Detect which cell encompasses the target text, then output its [x, y] center coordinate. 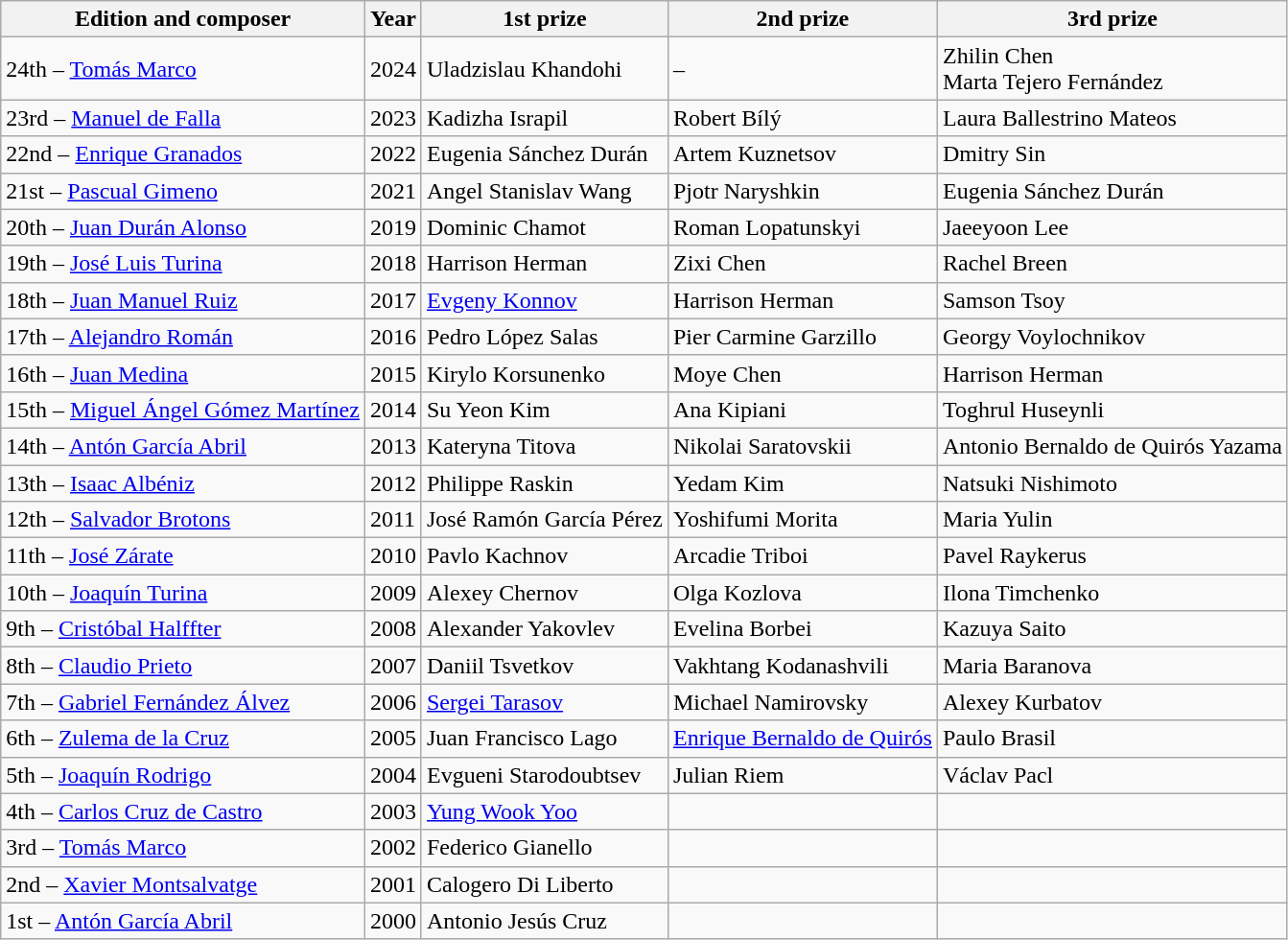
Arcadie Triboi [802, 556]
Calogero Di Liberto [545, 884]
Juan Francisco Lago [545, 739]
Evgueni Starodoubtsev [545, 775]
2018 [393, 264]
Enrique Bernaldo de Quirós [802, 739]
Evelina Borbei [802, 629]
1st prize [545, 19]
Kazuya Saito [1112, 629]
2023 [393, 118]
Robert Bílý [802, 118]
Pavel Raykerus [1112, 556]
– [802, 69]
2008 [393, 629]
12th – Salvador Brotons [183, 520]
Pavlo Kachnov [545, 556]
Rachel Breen [1112, 264]
2009 [393, 593]
Ana Kipiani [802, 410]
Michael Namirovsky [802, 702]
18th – Juan Manuel Ruiz [183, 300]
Natsuki Nishimoto [1112, 482]
2nd prize [802, 19]
15th – Miguel Ángel Gómez Martínez [183, 410]
Pier Carmine Garzillo [802, 337]
2024 [393, 69]
Zhilin Chen Marta Tejero Fernández [1112, 69]
23rd – Manuel de Falla [183, 118]
2022 [393, 154]
Ilona Timchenko [1112, 593]
Alexey Chernov [545, 593]
Evgeny Konnov [545, 300]
Yoshifumi Morita [802, 520]
2016 [393, 337]
10th – Joaquín Turina [183, 593]
2004 [393, 775]
Jaeeyoon Lee [1112, 227]
2002 [393, 848]
2014 [393, 410]
Georgy Voylochnikov [1112, 337]
3rd – Tomás Marco [183, 848]
Angel Stanislav Wang [545, 191]
17th – Alejandro Román [183, 337]
Roman Lopatunskyi [802, 227]
21st – Pascual Gimeno [183, 191]
Laura Ballestrino Mateos [1112, 118]
Václav Pacl [1112, 775]
Philippe Raskin [545, 482]
Dmitry Sin [1112, 154]
Moye Chen [802, 373]
6th – Zulema de la Cruz [183, 739]
Edition and composer [183, 19]
1st – Antón García Abril [183, 921]
2005 [393, 739]
Kadizha Israpil [545, 118]
2001 [393, 884]
22nd – Enrique Granados [183, 154]
14th – Antón García Abril [183, 446]
Kirylo Korsunenko [545, 373]
11th – José Zárate [183, 556]
Paulo Brasil [1112, 739]
Year [393, 19]
19th – José Luis Turina [183, 264]
2021 [393, 191]
4th – Carlos Cruz de Castro [183, 811]
Federico Gianello [545, 848]
José Ramón García Pérez [545, 520]
Antonio Bernaldo de Quirós Yazama [1112, 446]
Antonio Jesús Cruz [545, 921]
9th – Cristóbal Halffter [183, 629]
Yung Wook Yoo [545, 811]
2010 [393, 556]
5th – Joaquín Rodrigo [183, 775]
Maria Yulin [1112, 520]
2013 [393, 446]
Zixi Chen [802, 264]
2006 [393, 702]
Daniil Tsvetkov [545, 666]
Nikolai Saratovskii [802, 446]
Vakhtang Kodanashvili [802, 666]
2000 [393, 921]
Pjotr Naryshkin [802, 191]
Alexey Kurbatov [1112, 702]
Julian Riem [802, 775]
Kateryna Titova [545, 446]
Yedam Kim [802, 482]
2003 [393, 811]
Samson Tsoy [1112, 300]
2012 [393, 482]
8th – Claudio Prieto [183, 666]
16th – Juan Medina [183, 373]
Toghrul Huseynli [1112, 410]
Su Yeon Kim [545, 410]
2007 [393, 666]
2nd – Xavier Montsalvatge [183, 884]
2011 [393, 520]
3rd prize [1112, 19]
20th – Juan Durán Alonso [183, 227]
2017 [393, 300]
Alexander Yakovlev [545, 629]
24th – Tomás Marco [183, 69]
Artem Kuznetsov [802, 154]
Uladzislau Khandohi [545, 69]
2015 [393, 373]
13th – Isaac Albéniz [183, 482]
Sergei Tarasov [545, 702]
2019 [393, 227]
Dominic Chamot [545, 227]
Olga Kozlova [802, 593]
7th – Gabriel Fernández Álvez [183, 702]
Pedro López Salas [545, 337]
Maria Baranova [1112, 666]
